Extract the (x, y) coordinate from the center of the cell holding the provided text.  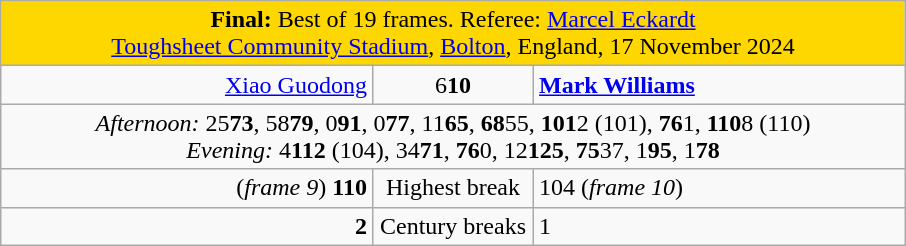
610 (452, 85)
104 (frame 10) (720, 188)
Highest break (452, 188)
1 (720, 226)
Xiao Guodong (186, 85)
Century breaks (452, 226)
Mark Williams (720, 85)
Final: Best of 19 frames. Referee: Marcel EckardtToughsheet Community Stadium, Bolton, England, 17 November 2024 (452, 34)
(frame 9) 110 (186, 188)
2 (186, 226)
Afternoon: 2573, 5879, 091, 077, 1165, 6855, 1012 (101), 761, 1108 (110)Evening: 4112 (104), 3471, 760, 12125, 7537, 195, 178 (452, 136)
